From the cell containing the given text, extract its center point as (X, Y) coordinate. 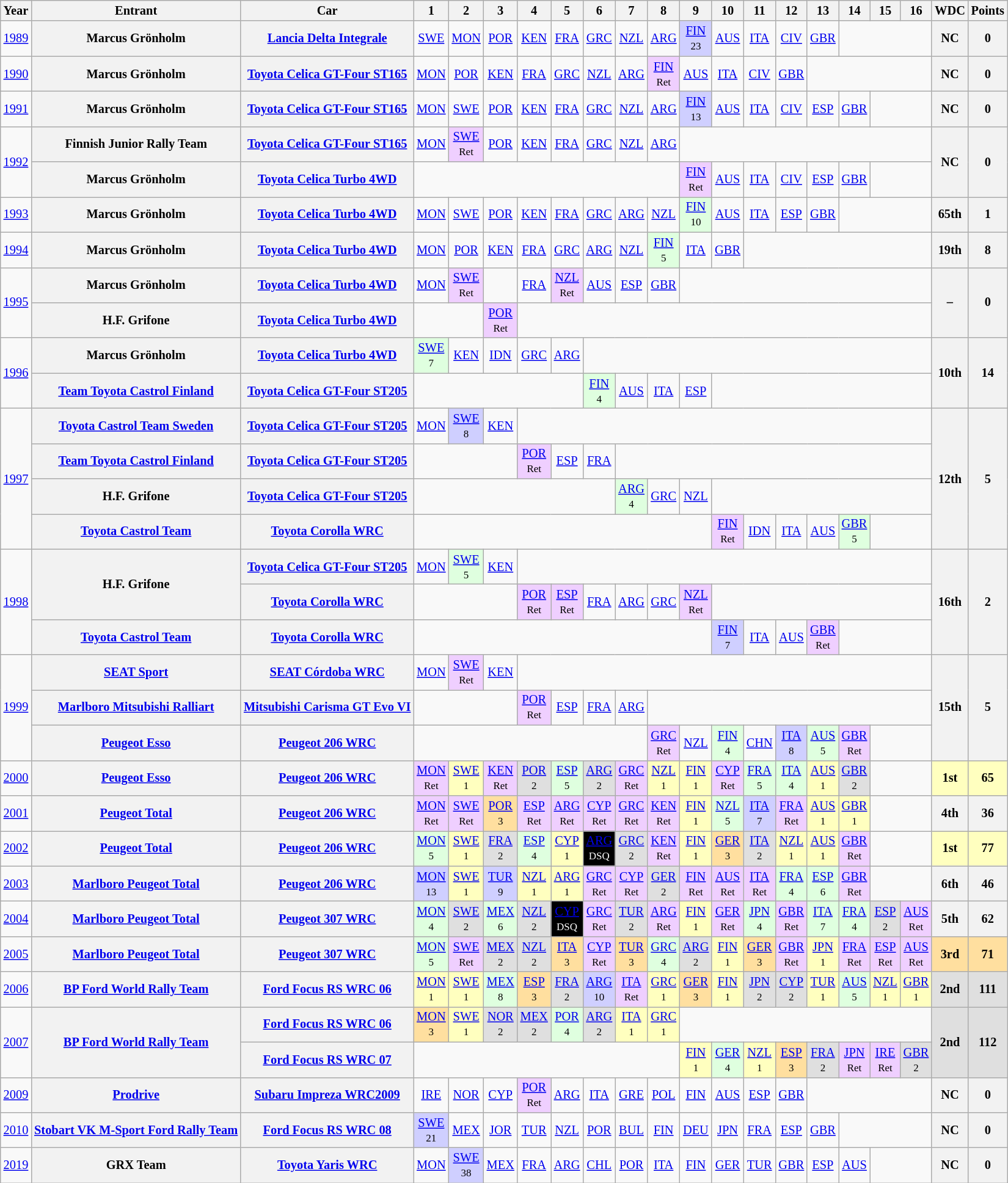
FIN13 (696, 109)
JPN2 (760, 989)
Prodrive (136, 1095)
16th (950, 602)
MEX6 (501, 919)
Finnish Junior Rally Team (136, 144)
TUR9 (501, 884)
5th (950, 919)
POR4 (567, 1024)
2007 (16, 1042)
1999 (16, 707)
3 (501, 10)
4 (534, 10)
MON3 (431, 1024)
1989 (16, 38)
CHL (599, 1165)
1995 (16, 303)
SEAT Sport (136, 672)
12th (950, 479)
2006 (16, 989)
IRE (431, 1095)
ARG1 (567, 884)
CYP2 (792, 989)
2004 (16, 919)
Mitsubishi Carisma GT Evo VI (327, 707)
111 (988, 989)
1998 (16, 602)
1994 (16, 250)
SWE5 (466, 567)
SEAT Córdoba WRC (327, 672)
36 (988, 813)
ITA2 (760, 848)
BUL (632, 1130)
TUR3 (632, 954)
FRA5 (760, 778)
15th (950, 707)
DEU (696, 1130)
ARG4 (632, 497)
6 (599, 10)
ITA3 (567, 954)
Year (16, 10)
2003 (16, 884)
4th (950, 813)
1997 (16, 479)
71 (988, 954)
NOR (466, 1095)
1990 (16, 74)
NZL5 (728, 813)
GRC2 (632, 848)
JOR (501, 1130)
FIN7 (728, 637)
13 (823, 10)
ITA8 (792, 743)
65 (988, 778)
GERRet (728, 919)
12 (792, 10)
Ford Focus RS WRC 07 (327, 1060)
TUR1 (823, 989)
MON1 (431, 989)
1991 (16, 109)
15 (885, 10)
POR3 (501, 813)
9 (696, 10)
Toyota Yaris WRC (327, 1165)
Car (327, 10)
Marlboro Mitsubishi Ralliart (136, 707)
6th (950, 884)
SWE2 (466, 919)
1993 (16, 214)
2009 (16, 1095)
SWE21 (431, 1130)
Ford Focus RS WRC 08 (327, 1130)
2005 (16, 954)
GER4 (728, 1060)
77 (988, 848)
11 (760, 10)
ARGDSQ (599, 848)
JPN (728, 1130)
IRERet (885, 1060)
CYP (501, 1095)
MON13 (431, 884)
GRE (632, 1095)
POR2 (534, 778)
19th (950, 250)
65th (950, 214)
GBR5 (855, 531)
2002 (16, 848)
JPN4 (760, 919)
ESP4 (534, 848)
3rd (950, 954)
POL (663, 1095)
GER2 (663, 884)
MEX8 (501, 989)
SWE7 (431, 355)
SWE38 (466, 1165)
112 (988, 1042)
ESP6 (823, 884)
Entrant (136, 10)
ARG10 (599, 989)
1992 (16, 161)
Toyota Castrol Team Sweden (136, 426)
2001 (16, 813)
MON4 (431, 919)
46 (988, 884)
CYPDSQ (567, 919)
1996 (16, 373)
2019 (16, 1165)
JPN1 (823, 954)
ESP5 (567, 778)
Subaru Impreza WRC2009 (327, 1095)
2010 (16, 1130)
Points (988, 10)
2000 (16, 778)
CYP1 (567, 848)
– (950, 303)
GRC4 (663, 954)
Stobart VK M-Sport Ford Rally Team (136, 1130)
JPNRet (855, 1060)
CHN (760, 743)
FIN5 (663, 250)
ITA4 (792, 778)
TUR2 (632, 919)
FIN10 (696, 214)
16 (916, 10)
SWE8 (466, 426)
Lancia Delta Integrale (327, 38)
10th (950, 373)
WDC (950, 10)
7 (632, 10)
ITA1 (632, 1024)
FIN23 (696, 38)
NOR2 (501, 1024)
GRX Team (136, 1165)
ESP2 (885, 919)
GER (728, 1165)
62 (988, 919)
10 (728, 10)
